Extract the [x, y] coordinate from the center of the cell holding the provided text.  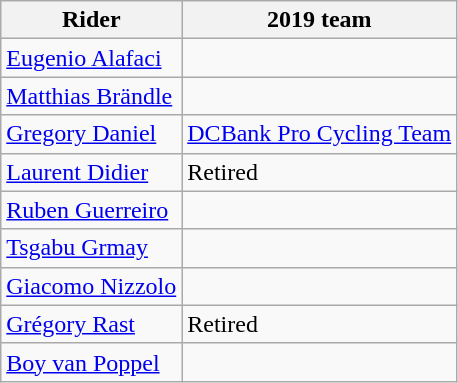
Eugenio Alafaci [92, 58]
Matthias Brändle [92, 96]
Boy van Poppel [92, 362]
Rider [92, 20]
Ruben Guerreiro [92, 210]
Giacomo Nizzolo [92, 286]
Tsgabu Grmay [92, 248]
Laurent Didier [92, 172]
Gregory Daniel [92, 134]
2019 team [320, 20]
DCBank Pro Cycling Team [320, 134]
Grégory Rast [92, 324]
